Locate the cell with the specified text and output its [X, Y] center coordinate. 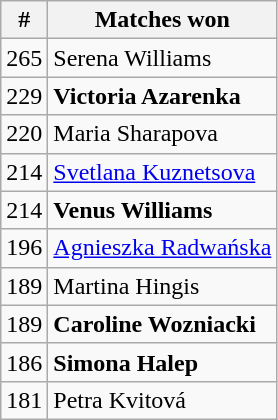
229 [24, 96]
Agnieszka Radwańska [162, 248]
181 [24, 400]
# [24, 20]
Petra Kvitová [162, 400]
Svetlana Kuznetsova [162, 172]
Matches won [162, 20]
186 [24, 362]
265 [24, 58]
220 [24, 134]
Victoria Azarenka [162, 96]
Martina Hingis [162, 286]
Serena Williams [162, 58]
Simona Halep [162, 362]
Caroline Wozniacki [162, 324]
Maria Sharapova [162, 134]
Venus Williams [162, 210]
196 [24, 248]
